Identify which cell holds the provided text, then report its [x, y] central coordinate. 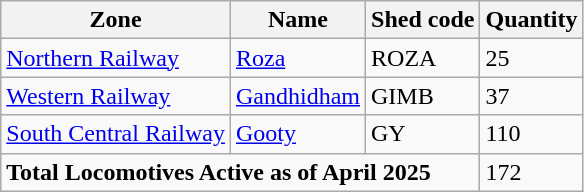
Quantity [532, 20]
25 [532, 58]
Gooty [298, 134]
Gandhidham [298, 96]
GIMB [423, 96]
GY [423, 134]
110 [532, 134]
Shed code [423, 20]
ROZA [423, 58]
37 [532, 96]
Western Railway [116, 96]
Zone [116, 20]
Total Locomotives Active as of April 2025 [240, 172]
South Central Railway [116, 134]
Roza [298, 58]
172 [532, 172]
Name [298, 20]
Northern Railway [116, 58]
